Return the [X, Y] coordinate for the center point of the cell that contains the specified text.  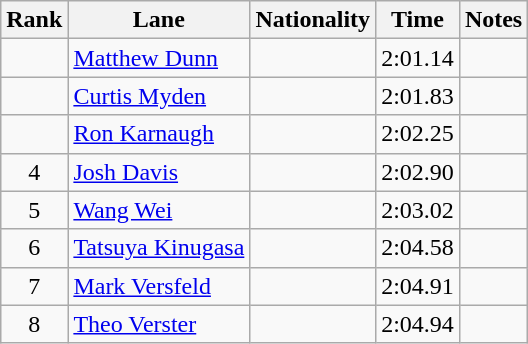
5 [34, 210]
6 [34, 248]
Rank [34, 20]
2:04.94 [418, 324]
2:01.14 [418, 58]
2:02.90 [418, 172]
Nationality [313, 20]
Matthew Dunn [159, 58]
Ron Karnaugh [159, 134]
2:04.58 [418, 248]
Josh Davis [159, 172]
Lane [159, 20]
7 [34, 286]
Curtis Myden [159, 96]
4 [34, 172]
Time [418, 20]
2:02.25 [418, 134]
Notes [493, 20]
Tatsuya Kinugasa [159, 248]
Wang Wei [159, 210]
2:03.02 [418, 210]
Mark Versfeld [159, 286]
2:01.83 [418, 96]
2:04.91 [418, 286]
8 [34, 324]
Theo Verster [159, 324]
